Scan for the cell matching the given text and deliver its [X, Y] coordinate at center. 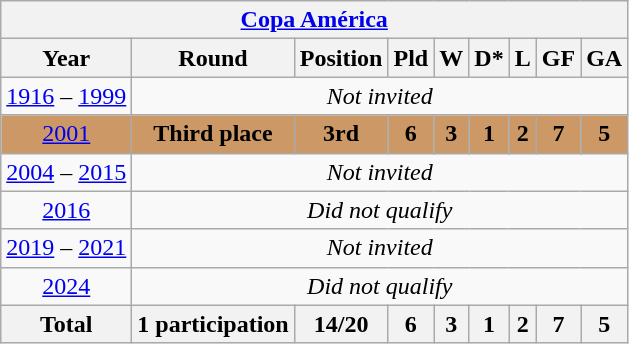
3rd [341, 134]
Position [341, 58]
Round [213, 58]
2024 [66, 286]
1916 – 1999 [66, 96]
Third place [213, 134]
GA [604, 58]
D* [489, 58]
14/20 [341, 324]
GF [558, 58]
Pld [411, 58]
W [452, 58]
2004 – 2015 [66, 172]
Year [66, 58]
2001 [66, 134]
1 participation [213, 324]
Copa América [314, 20]
Total [66, 324]
L [522, 58]
2019 – 2021 [66, 248]
2016 [66, 210]
